Detect which cell encompasses the target text, then output its [x, y] center coordinate. 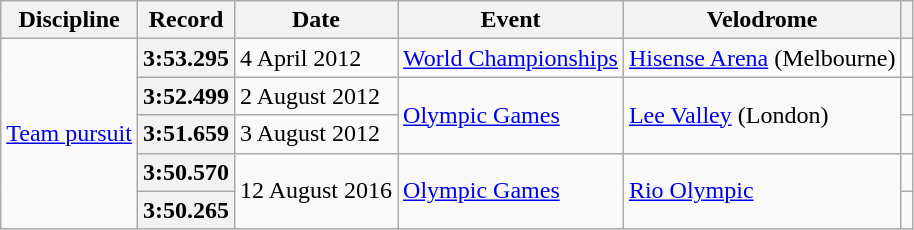
Discipline [70, 20]
World Championships [511, 58]
Rio Olympic [762, 191]
Velodrome [762, 20]
3:50.570 [186, 172]
Lee Valley (London) [762, 115]
3:51.659 [186, 134]
3:50.265 [186, 210]
3 August 2012 [316, 134]
3:52.499 [186, 96]
4 April 2012 [316, 58]
Team pursuit [70, 134]
Date [316, 20]
2 August 2012 [316, 96]
Event [511, 20]
Record [186, 20]
Hisense Arena (Melbourne) [762, 58]
12 August 2016 [316, 191]
3:53.295 [186, 58]
